Search for the cell housing the specified text and yield its [X, Y] center coordinate. 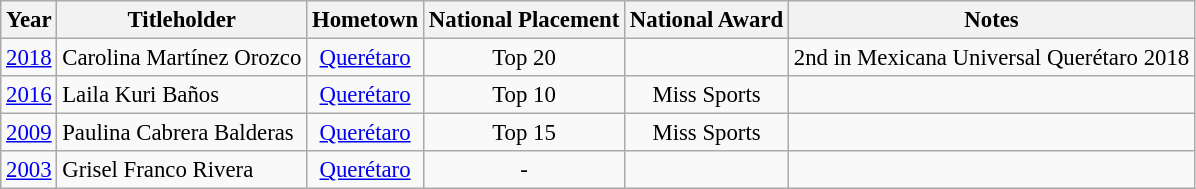
2016 [29, 95]
2nd in Mexicana Universal Querétaro 2018 [992, 58]
Year [29, 20]
Paulina Cabrera Balderas [182, 133]
Top 15 [524, 133]
Grisel Franco Rivera [182, 170]
National Award [707, 20]
Laila Kuri Baños [182, 95]
Top 20 [524, 58]
Hometown [366, 20]
Top 10 [524, 95]
2018 [29, 58]
National Placement [524, 20]
2009 [29, 133]
Notes [992, 20]
Carolina Martínez Orozco [182, 58]
2003 [29, 170]
Titleholder [182, 20]
- [524, 170]
